Determine the (X, Y) coordinate at the center of the cell enclosing the given text.  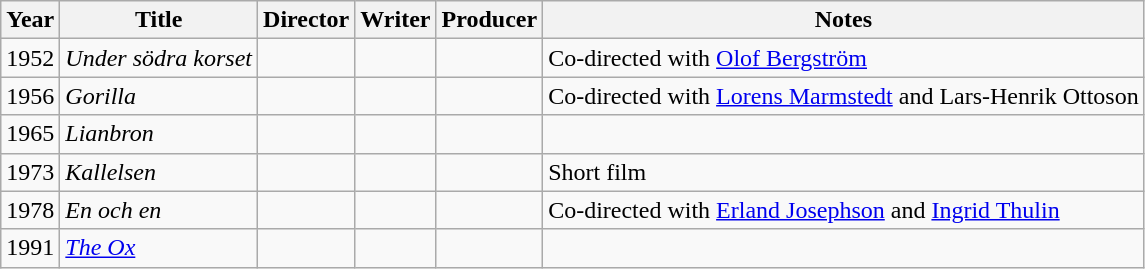
Short film (844, 172)
Co-directed with Olof Bergström (844, 58)
Writer (396, 20)
The Ox (159, 248)
1965 (30, 134)
Director (306, 20)
1991 (30, 248)
Lianbron (159, 134)
1973 (30, 172)
Gorilla (159, 96)
Notes (844, 20)
En och en (159, 210)
Co-directed with Lorens Marmstedt and Lars-Henrik Ottoson (844, 96)
1952 (30, 58)
Co-directed with Erland Josephson and Ingrid Thulin (844, 210)
Producer (490, 20)
Kallelsen (159, 172)
1978 (30, 210)
Title (159, 20)
Year (30, 20)
1956 (30, 96)
Under södra korset (159, 58)
